Detect which cell encompasses the target text, then output its [X, Y] center coordinate. 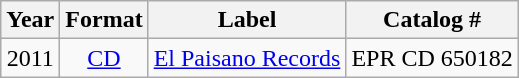
Format [104, 20]
Year [30, 20]
EPR CD 650182 [432, 58]
El Paisano Records [247, 58]
CD [104, 58]
2011 [30, 58]
Catalog # [432, 20]
Label [247, 20]
